Output the [x, y] coordinate of the center of the cell containing the given text.  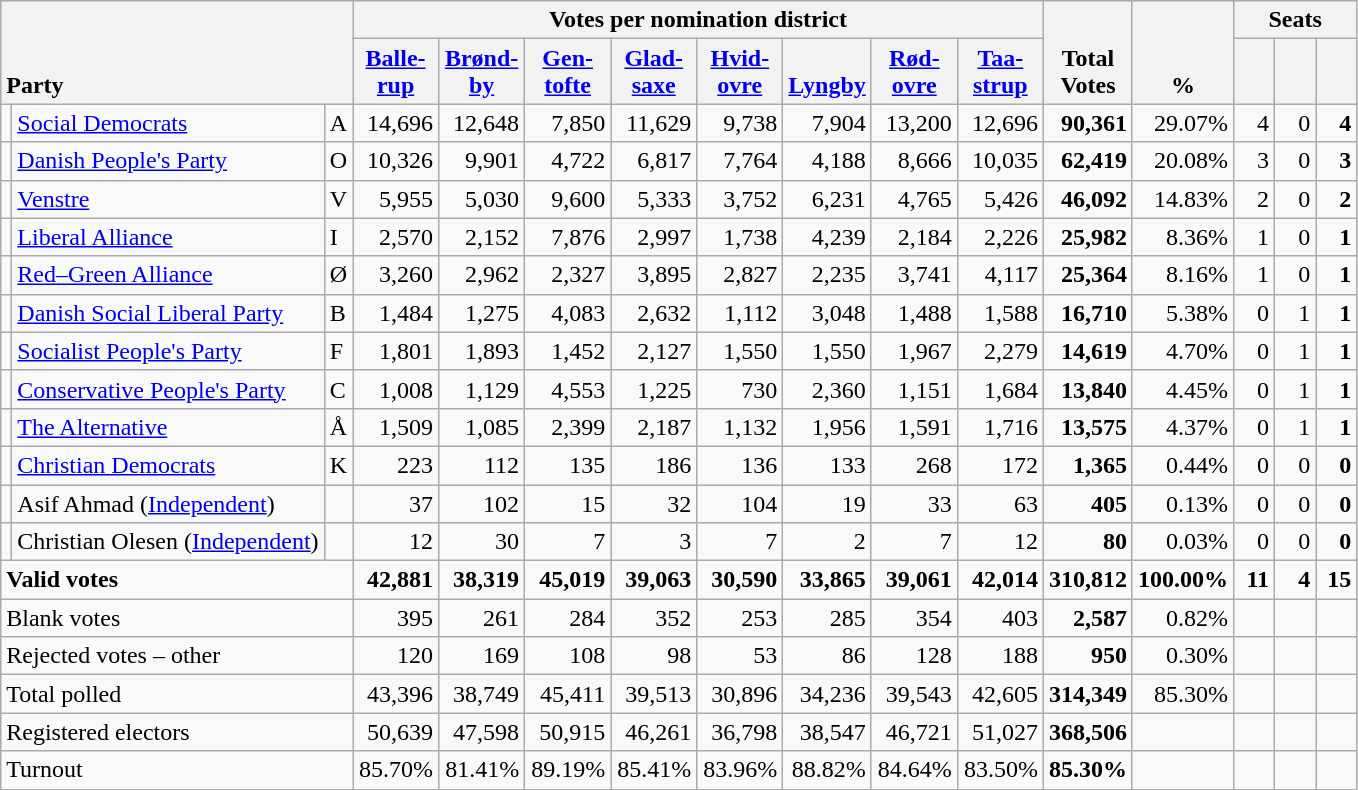
2,235 [827, 275]
Blank votes [177, 618]
1,956 [827, 427]
46,261 [654, 732]
Liberal Alliance [168, 237]
2,279 [1000, 351]
6,817 [654, 161]
2,962 [482, 275]
14.83% [1182, 199]
Venstre [168, 199]
3,752 [740, 199]
1,588 [1000, 313]
1,008 [396, 389]
9,600 [568, 199]
38,319 [482, 580]
1,365 [1088, 465]
3,260 [396, 275]
51,027 [1000, 732]
Total polled [177, 694]
7,764 [740, 161]
39,061 [914, 580]
45,019 [568, 580]
83.96% [740, 770]
98 [654, 656]
7,876 [568, 237]
120 [396, 656]
33 [914, 503]
42,014 [1000, 580]
39,063 [654, 580]
1,801 [396, 351]
1,085 [482, 427]
Ø [338, 275]
9,738 [740, 123]
1,509 [396, 427]
8.16% [1182, 275]
128 [914, 656]
314,349 [1088, 694]
Hvid- ovre [740, 72]
135 [568, 465]
730 [740, 389]
0.82% [1182, 618]
53 [740, 656]
80 [1088, 542]
2,570 [396, 237]
0.30% [1182, 656]
Conservative People's Party [168, 389]
10,326 [396, 161]
30,590 [740, 580]
63 [1000, 503]
Seats [1296, 20]
9,901 [482, 161]
Votes per nomination district [698, 20]
Valid votes [177, 580]
2,327 [568, 275]
8,666 [914, 161]
1,275 [482, 313]
7,850 [568, 123]
405 [1088, 503]
89.19% [568, 770]
90,361 [1088, 123]
172 [1000, 465]
2,632 [654, 313]
Social Democrats [168, 123]
C [338, 389]
2,997 [654, 237]
13,575 [1088, 427]
84.64% [914, 770]
3,895 [654, 275]
Balle- rup [396, 72]
The Alternative [168, 427]
2,360 [827, 389]
395 [396, 618]
50,915 [568, 732]
2,187 [654, 427]
38,547 [827, 732]
36,798 [740, 732]
253 [740, 618]
310,812 [1088, 580]
1,452 [568, 351]
Christian Olesen (Independent) [168, 542]
% [1182, 52]
8.36% [1182, 237]
Glad- saxe [654, 72]
42,881 [396, 580]
186 [654, 465]
169 [482, 656]
46,721 [914, 732]
85.70% [396, 770]
Danish Social Liberal Party [168, 313]
100.00% [1182, 580]
Taa- strup [1000, 72]
1,151 [914, 389]
1,591 [914, 427]
B [338, 313]
43,396 [396, 694]
950 [1088, 656]
34,236 [827, 694]
Brønd- by [482, 72]
133 [827, 465]
3,741 [914, 275]
25,982 [1088, 237]
Registered electors [177, 732]
33,865 [827, 580]
Christian Democrats [168, 465]
1,484 [396, 313]
352 [654, 618]
37 [396, 503]
1,112 [740, 313]
4,117 [1000, 275]
47,598 [482, 732]
6,231 [827, 199]
1,967 [914, 351]
13,200 [914, 123]
0.13% [1182, 503]
4.70% [1182, 351]
5,030 [482, 199]
Total Votes [1088, 52]
5.38% [1182, 313]
1,132 [740, 427]
4.45% [1182, 389]
104 [740, 503]
16,710 [1088, 313]
11 [1254, 580]
108 [568, 656]
50,639 [396, 732]
Rød- ovre [914, 72]
30,896 [740, 694]
4,765 [914, 199]
136 [740, 465]
1,893 [482, 351]
29.07% [1182, 123]
Å [338, 427]
88.82% [827, 770]
Danish People's Party [168, 161]
4,083 [568, 313]
102 [482, 503]
F [338, 351]
Rejected votes – other [177, 656]
I [338, 237]
13,840 [1088, 389]
Lyngby [827, 72]
Gen- tofte [568, 72]
11,629 [654, 123]
10,035 [1000, 161]
25,364 [1088, 275]
85.41% [654, 770]
1,129 [482, 389]
39,543 [914, 694]
5,955 [396, 199]
2,827 [740, 275]
30 [482, 542]
Socialist People's Party [168, 351]
261 [482, 618]
12,648 [482, 123]
O [338, 161]
1,488 [914, 313]
1,716 [1000, 427]
2,184 [914, 237]
188 [1000, 656]
112 [482, 465]
285 [827, 618]
83.50% [1000, 770]
46,092 [1088, 199]
403 [1000, 618]
4,188 [827, 161]
5,333 [654, 199]
284 [568, 618]
4.37% [1182, 427]
3,048 [827, 313]
86 [827, 656]
4,553 [568, 389]
14,696 [396, 123]
20.08% [1182, 161]
Asif Ahmad (Independent) [168, 503]
K [338, 465]
12,696 [1000, 123]
2,399 [568, 427]
81.41% [482, 770]
Party [177, 52]
0.03% [1182, 542]
368,506 [1088, 732]
14,619 [1088, 351]
19 [827, 503]
4,722 [568, 161]
2,152 [482, 237]
223 [396, 465]
2,226 [1000, 237]
62,419 [1088, 161]
1,738 [740, 237]
7,904 [827, 123]
4,239 [827, 237]
268 [914, 465]
32 [654, 503]
Turnout [177, 770]
5,426 [1000, 199]
42,605 [1000, 694]
V [338, 199]
1,225 [654, 389]
2,587 [1088, 618]
354 [914, 618]
0.44% [1182, 465]
39,513 [654, 694]
A [338, 123]
Red–Green Alliance [168, 275]
1,684 [1000, 389]
38,749 [482, 694]
2,127 [654, 351]
45,411 [568, 694]
